Detect which cell encompasses the target text, then output its [x, y] center coordinate. 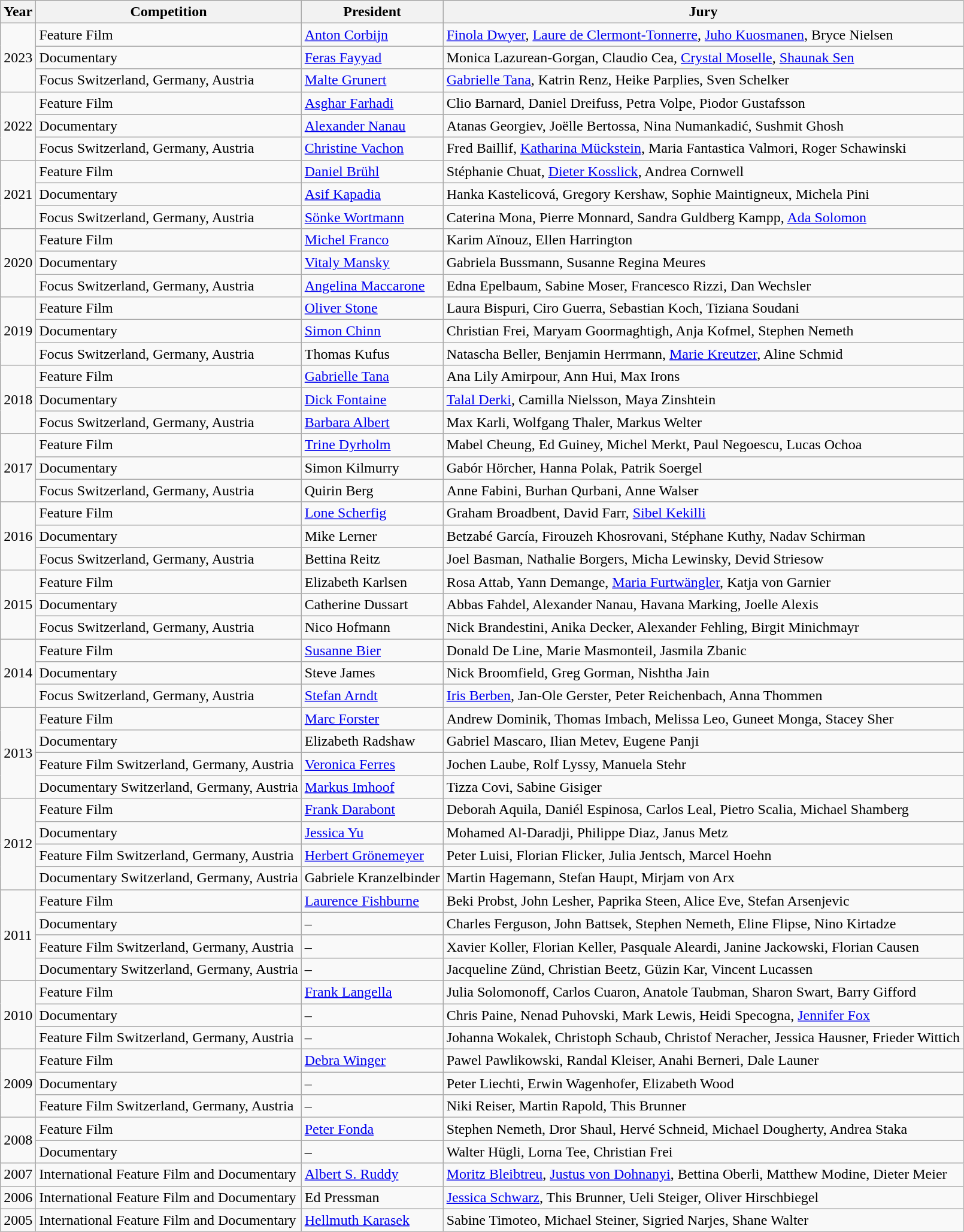
Christine Vachon [372, 149]
Martin Hagemann, Stefan Haupt, Mirjam von Arx [703, 878]
Monica Lazurean-Gorgan, Claudio Cea, Crystal Moselle, Shaunak Sen [703, 57]
Frank Darabont [372, 810]
2019 [18, 331]
Veronica Ferres [372, 764]
Talal Derki, Camilla Nielsson, Maya Zinshtein [703, 399]
Debra Winger [372, 1061]
Elizabeth Radshaw [372, 741]
Moritz Bleibtreu, Justus von Dohnanyi, Bettina Oberli, Matthew Modine, Dieter Meier [703, 1175]
Deborah Aquila, Daniél Espinosa, Carlos Leal, Pietro Scalia, Michael Shamberg [703, 810]
2018 [18, 399]
Gabriel Mascaro, Ilian Metev, Eugene Panji [703, 741]
Abbas Fahdel, Alexander Nanau, Havana Marking, Joelle Alexis [703, 604]
Rosa Attab, Yann Demange, Maria Furtwängler, Katja von Garnier [703, 582]
Sönke Wortmann [372, 217]
Nick Broomfield, Greg Gorman, Nishtha Jain [703, 673]
Edna Epelbaum, Sabine Moser, Francesco Rizzi, Dan Wechsler [703, 286]
Jessica Yu [372, 833]
Markus Imhoof [372, 787]
Steve James [372, 673]
2007 [18, 1175]
Jochen Laube, Rolf Lyssy, Manuela Stehr [703, 764]
2009 [18, 1083]
Karim Aïnouz, Ellen Harrington [703, 240]
Nick Brandestini, Anika Decker, Alexander Fehling, Birgit Minichmayr [703, 627]
Oliver Stone [372, 308]
Asif Kapadia [372, 194]
Dick Fontaine [372, 399]
2014 [18, 673]
Susanne Bier [372, 650]
Quirin Berg [372, 491]
Andrew Dominik, Thomas Imbach, Melissa Leo, Guneet Monga, Stacey Sher [703, 719]
Julia Solomonoff, Carlos Cuaron, Anatole Taubman, Sharon Swart, Barry Gifford [703, 992]
Competition [169, 12]
2016 [18, 536]
Johanna Wokalek, Christoph Schaub, Christof Neracher, Jessica Hausner, Frieder Wittich [703, 1038]
Mike Lerner [372, 536]
Graham Broadbent, David Farr, Sibel Kekilli [703, 513]
Laura Bispuri, Ciro Guerra, Sebastian Koch, Tiziana Soudani [703, 308]
Anne Fabini, Burhan Qurbani, Anne Walser [703, 491]
Caterina Mona, Pierre Monnard, Sandra Guldberg Kampp, Ada Solomon [703, 217]
Gabrielle Tana [372, 377]
Finola Dwyer, Laure de Clermont-Tonnerre, Juho Kuosmanen, Bryce Nielsen [703, 35]
Year [18, 12]
Frank Langella [372, 992]
2020 [18, 262]
Ed Pressman [372, 1197]
Stefan Arndt [372, 696]
Charles Ferguson, John Battsek, Stephen Nemeth, Eline Flipse, Nino Kirtadze [703, 924]
2023 [18, 57]
Elizabeth Karlsen [372, 582]
Sabine Timoteo, Michael Steiner, Sigried Narjes, Shane Walter [703, 1220]
Xavier Koller, Florian Keller, Pasquale Aleardi, Janine Jackowski, Florian Causen [703, 946]
Mabel Cheung, Ed Guiney, Michel Merkt, Paul Negoescu, Lucas Ochoa [703, 445]
Gabrielle Tana, Katrin Renz, Heike Parplies, Sven Schelker [703, 80]
Christian Frei, Maryam Goormaghtigh, Anja Kofmel, Stephen Nemeth [703, 331]
Daniel Brühl [372, 171]
Peter Luisi, Florian Flicker, Julia Jentsch, Marcel Hoehn [703, 855]
Nico Hofmann [372, 627]
Natascha Beller, Benjamin Herrmann, Marie Kreutzer, Aline Schmid [703, 354]
Alexander Nanau [372, 126]
Malte Grunert [372, 80]
2013 [18, 753]
Laurence Fishburne [372, 901]
Angelina Maccarone [372, 286]
Feras Fayyad [372, 57]
2008 [18, 1140]
Fred Baillif, Katharina Mückstein, Maria Fantastica Valmori, Roger Schawinski [703, 149]
2015 [18, 604]
Niki Reiser, Martin Rapold, This Brunner [703, 1106]
Thomas Kufus [372, 354]
President [372, 12]
Herbert Grönemeyer [372, 855]
2010 [18, 1015]
Asghar Farhadi [372, 103]
Simon Kilmurry [372, 468]
Anton Corbijn [372, 35]
Simon Chinn [372, 331]
Gabór Hörcher, Hanna Polak, Patrik Soergel [703, 468]
Vitaly Mansky [372, 262]
Chris Paine, Nenad Puhovski, Mark Lewis, Heidi Specogna, Jennifer Fox [703, 1015]
2012 [18, 844]
Peter Liechti, Erwin Wagenhofer, Elizabeth Wood [703, 1083]
Stephen Nemeth, Dror Shaul, Hervé Schneid, Michael Dougherty, Andrea Staka [703, 1129]
Gabriele Kranzelbinder [372, 878]
Trine Dyrholm [372, 445]
Atanas Georgiev, Joëlle Bertossa, Nina Numankadić, Sushmit Ghosh [703, 126]
Betzabé García, Firouzeh Khosrovani, Stéphane Kuthy, Nadav Schirman [703, 536]
Lone Scherfig [372, 513]
Jacqueline Zünd, Christian Beetz, Güzin Kar, Vincent Lucassen [703, 969]
2022 [18, 126]
Mohamed Al-Daradji, Philippe Diaz, Janus Metz [703, 833]
2017 [18, 468]
Peter Fonda [372, 1129]
Ana Lily Amirpour, Ann Hui, Max Irons [703, 377]
Albert S. Ruddy [372, 1175]
Tizza Covi, Sabine Gisiger [703, 787]
Hellmuth Karasek [372, 1220]
Gabriela Bussmann, Susanne Regina Meures [703, 262]
2005 [18, 1220]
Iris Berben, Jan-Ole Gerster, Peter Reichenbach, Anna Thommen [703, 696]
Stéphanie Chuat, Dieter Kosslick, Andrea Cornwell [703, 171]
Walter Hügli, Lorna Tee, Christian Frei [703, 1152]
2021 [18, 194]
Beki Probst, John Lesher, Paprika Steen, Alice Eve, Stefan Arsenjevic [703, 901]
Barbara Albert [372, 422]
Michel Franco [372, 240]
Jury [703, 12]
Clio Barnard, Daniel Dreifuss, Petra Volpe, Piodor Gustafsson [703, 103]
Donald De Line, Marie Masmonteil, Jasmila Zbanic [703, 650]
Max Karli, Wolfgang Thaler, Markus Welter [703, 422]
Catherine Dussart [372, 604]
Pawel Pawlikowski, Randal Kleiser, Anahi Berneri, Dale Launer [703, 1061]
Jessica Schwarz, This Brunner, Ueli Steiger, Oliver Hirschbiegel [703, 1197]
Marc Forster [372, 719]
Hanka Kastelicová, Gregory Kershaw, Sophie Maintigneux, Michela Pini [703, 194]
2006 [18, 1197]
Bettina Reitz [372, 559]
Joel Basman, Nathalie Borgers, Micha Lewinsky, Devid Striesow [703, 559]
2011 [18, 935]
